Capture the cell that displays the provided text and extract its [X, Y] central coordinate. 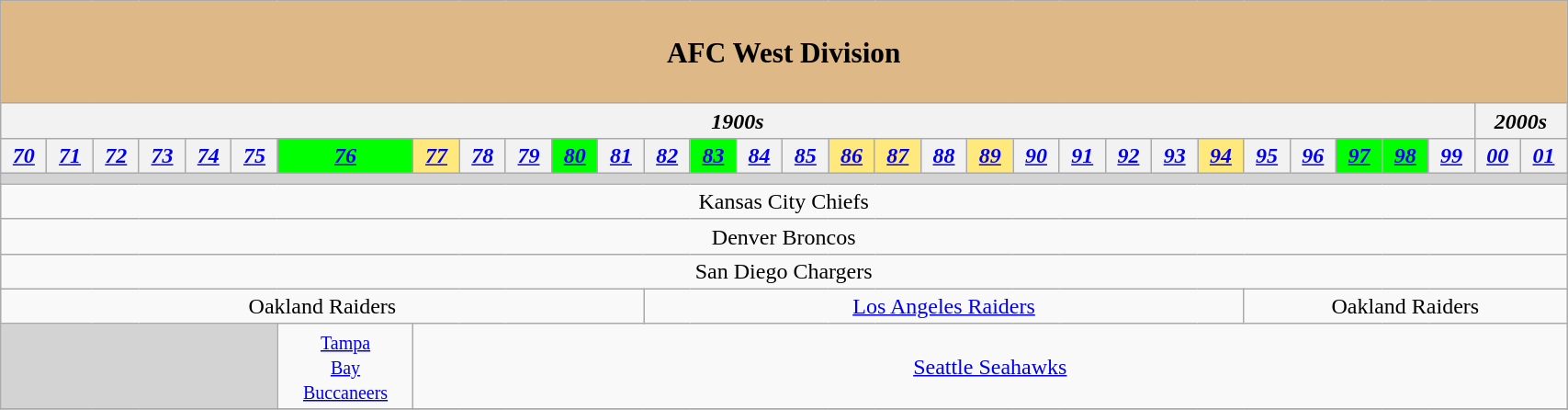
AFC West Division [784, 51]
81 [621, 155]
89 [990, 155]
79 [528, 155]
Kansas City Chiefs [784, 201]
73 [162, 155]
86 [852, 155]
98 [1405, 155]
72 [116, 155]
2000s [1520, 120]
93 [1175, 155]
88 [943, 155]
78 [482, 155]
87 [897, 155]
71 [70, 155]
77 [436, 155]
83 [713, 155]
70 [24, 155]
74 [209, 155]
82 [667, 155]
90 [1036, 155]
97 [1359, 155]
75 [254, 155]
Los Angeles Raiders [944, 306]
99 [1451, 155]
01 [1543, 155]
1900s [738, 120]
96 [1313, 155]
92 [1128, 155]
76 [345, 155]
Denver Broncos [784, 236]
00 [1497, 155]
80 [575, 155]
94 [1221, 155]
San Diego Chargers [784, 271]
85 [806, 155]
95 [1267, 155]
Seattle Seahawks [990, 366]
91 [1082, 155]
Tampa Bay Buccaneers [345, 366]
84 [760, 155]
